Provide the [x, y] coordinate of the cell's center where the given text is located.  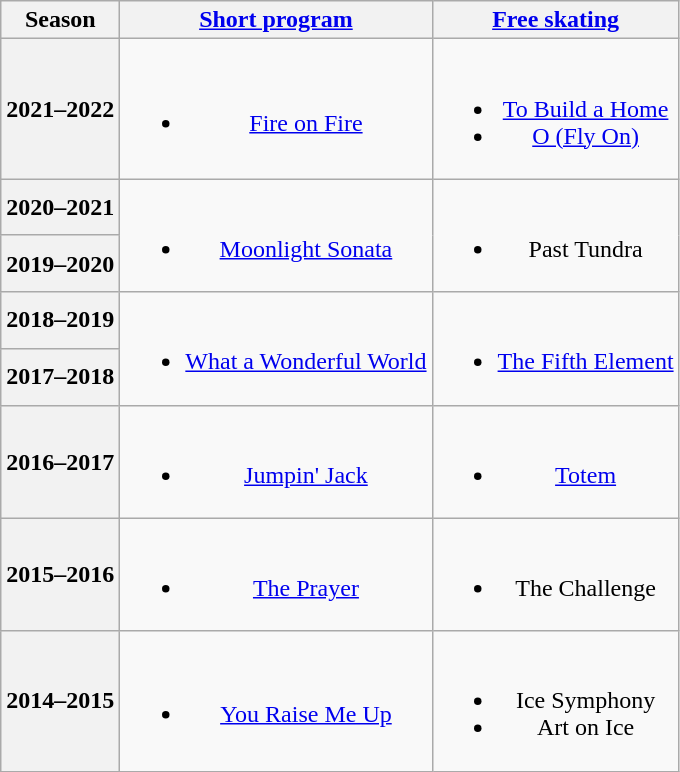
2019–2020 [60, 264]
Past Tundra [556, 236]
2015–2016 [60, 574]
2017–2018 [60, 376]
2018–2019 [60, 320]
2014–2015 [60, 701]
Jumpin' Jack [276, 462]
Moonlight Sonata [276, 236]
Fire on Fire [276, 109]
The Prayer [276, 574]
The Challenge [556, 574]
Ice SymphonyArt on Ice [556, 701]
What a Wonderful World [276, 348]
Free skating [556, 20]
You Raise Me Up [276, 701]
2021–2022 [60, 109]
Season [60, 20]
Short program [276, 20]
To Build a Home O (Fly On) [556, 109]
The Fifth Element [556, 348]
2020–2021 [60, 208]
2016–2017 [60, 462]
Totem [556, 462]
